Determine the [X, Y] coordinate at the center of the cell enclosing the given text.  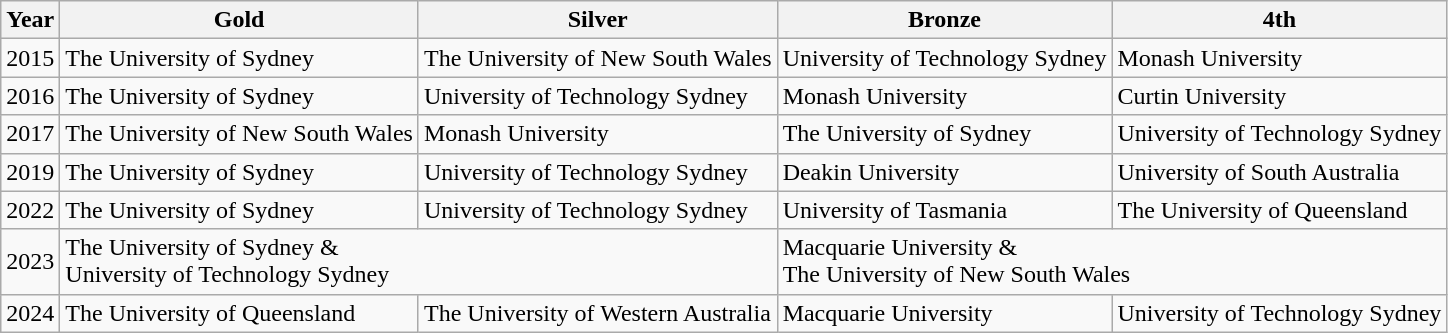
2015 [30, 58]
2016 [30, 96]
University of Tasmania [944, 210]
Macquarie University &The University of New South Wales [1112, 262]
2022 [30, 210]
The University of Western Australia [598, 313]
2023 [30, 262]
4th [1280, 20]
2024 [30, 313]
Bronze [944, 20]
2017 [30, 134]
Macquarie University [944, 313]
University of South Australia [1280, 172]
Deakin University [944, 172]
Curtin University [1280, 96]
2019 [30, 172]
Year [30, 20]
Silver [598, 20]
Gold [240, 20]
The University of Sydney &University of Technology Sydney [418, 262]
